Identify which cell holds the provided text, then report its [X, Y] central coordinate. 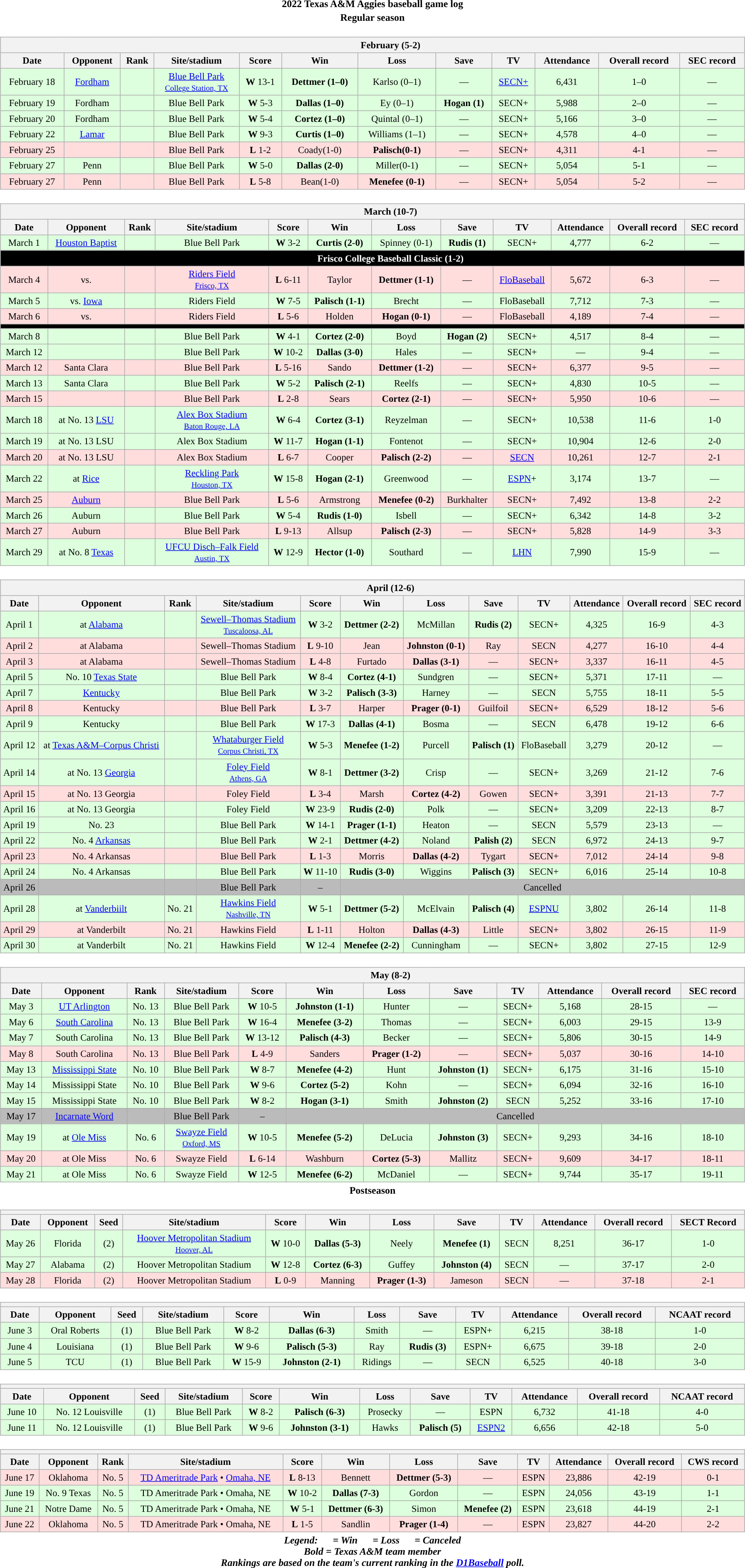
Burkhalter [467, 500]
6,525 [535, 1362]
L 9-13 [288, 531]
Jean [372, 646]
3-3 [714, 531]
May 7 [21, 1038]
UFCU Disch–Falk FieldAustin, TX [212, 552]
8,251 [565, 1244]
24-13 [657, 840]
Palisch(0-1) [397, 150]
Palisch (3) [493, 872]
April (12-6) [372, 588]
3,209 [597, 809]
12-9 [718, 945]
6,656 [545, 1427]
Karlso (0–1) [397, 82]
Sandlin [356, 1524]
4-0 [702, 1412]
6,003 [570, 1022]
Johnston (3-1) [320, 1427]
21-13 [657, 794]
1-1 [713, 1493]
May 28 [21, 1281]
June 10 [22, 1412]
Menefee (2) [488, 1509]
Palisch (3-3) [372, 693]
30-15 [641, 1038]
April 30 [19, 945]
23,827 [579, 1524]
Holden [339, 317]
41-18 [618, 1412]
Johnston (4) [466, 1265]
April 1 [19, 625]
Palisch (2-2) [406, 457]
5,755 [597, 693]
Menefee (4-2) [325, 1069]
Menefee (1) [466, 1244]
6,478 [597, 724]
24,056 [579, 1493]
7-3 [647, 301]
Prager (1-4) [424, 1524]
3-2 [714, 515]
Armstrong [339, 500]
Hector (1-0) [339, 552]
Noland [436, 840]
Dallas (3-0) [339, 352]
Isbell [406, 515]
April 16 [19, 809]
7,492 [580, 500]
6,342 [580, 515]
Dettmer (1–0) [320, 82]
L 9-10 [320, 646]
Hogan (1) [464, 103]
Sears [339, 399]
March 27 [24, 531]
McDaniel [397, 1174]
13-7 [647, 478]
March 25 [24, 500]
Dallas (1–0) [320, 103]
Swayze FieldOxford, MS [201, 1137]
4-3 [718, 625]
June 21 [20, 1509]
W 12-8 [285, 1265]
4–0 [639, 134]
36-17 [634, 1244]
Rudis (3-0) [372, 872]
June 5 [20, 1362]
Cortez (6-3) [338, 1265]
L 1-2 [260, 150]
44-20 [644, 1524]
Tygart [493, 856]
25-14 [657, 872]
26-15 [657, 930]
7,712 [580, 301]
Hogan (2) [467, 336]
4-5 [718, 661]
Morris [372, 856]
23,618 [579, 1509]
Palisch (4) [493, 908]
10-6 [647, 399]
Cooper [339, 457]
Prosecky [385, 1412]
4,325 [597, 625]
Palisch (2-3) [406, 531]
Oral Roberts [75, 1331]
LHN [522, 552]
5-2 [639, 181]
24-14 [657, 856]
W 6-4 [288, 420]
April 8 [19, 708]
Dettmer (6-3) [356, 1509]
March 5 [24, 301]
W 13-1 [260, 82]
5,672 [580, 279]
Palisch (6-3) [320, 1412]
W 8-4 [320, 677]
11-8 [718, 908]
12-7 [647, 457]
L 0-9 [285, 1281]
16-11 [657, 661]
5,371 [597, 677]
13-9 [713, 1022]
Cortez (2-0) [339, 336]
ESPNU [544, 908]
Ey (0–1) [397, 103]
4,578 [567, 134]
23,886 [579, 1477]
Palisch (5) [441, 1427]
Thomas [397, 1022]
May 21 [21, 1174]
Johnston (0-1) [436, 646]
June 11 [22, 1427]
February 19 [32, 103]
W 12-5 [262, 1174]
Frisco College Baseball Classic (1-2) [372, 258]
Johnston (2) [463, 1101]
L 1-11 [320, 930]
No. 10 Texas State [101, 677]
16-9 [657, 625]
April 19 [19, 825]
May 13 [21, 1069]
W 11-10 [320, 872]
6-6 [718, 724]
15-10 [713, 1069]
Notre Dame [68, 1509]
Reelfs [406, 383]
Greenwood [406, 478]
Reyzelman [406, 420]
Riders FieldFrisco, TX [212, 279]
Cortez (2-1) [406, 399]
Dettmer (5-3) [424, 1477]
No. 9 Texas [68, 1493]
Little [493, 930]
9,293 [570, 1137]
March 6 [24, 317]
Curtis (2-0) [339, 242]
February 20 [32, 119]
W 10-0 [285, 1244]
6,016 [597, 872]
19-12 [657, 724]
March 29 [24, 552]
Cortez (3-1) [339, 420]
Cortez (5-3) [397, 1159]
39-18 [612, 1346]
March 4 [24, 279]
10,538 [580, 420]
May (8-2) [372, 975]
April 29 [19, 930]
5-0 [702, 1427]
Palisch (5-3) [312, 1346]
Harney [436, 693]
L 3-7 [320, 708]
Allsup [339, 531]
5,988 [567, 103]
April 14 [19, 772]
5,806 [570, 1038]
Palisch (2-1) [339, 383]
7,990 [580, 552]
5,168 [570, 1007]
Dettmer (1-2) [406, 368]
Johnston (3) [463, 1137]
Alabama [68, 1265]
28-15 [641, 1007]
Williams (1–1) [397, 134]
February (5-2) [372, 45]
Sundgren [436, 677]
13-8 [647, 500]
W 9-3 [260, 134]
Hogan (1-1) [339, 441]
May 6 [21, 1022]
W 8-1 [320, 772]
7-4 [647, 317]
4,189 [580, 317]
May 26 [21, 1244]
9-4 [647, 352]
0-1 [713, 1477]
April 22 [19, 840]
May 15 [21, 1101]
W 15-8 [288, 478]
3-0 [700, 1362]
Menefee (1-2) [372, 745]
38-18 [612, 1331]
Cortez (1–0) [320, 119]
Sewell–Thomas StadiumTuscaloosa, AL [249, 625]
Johnston (1) [463, 1069]
March 18 [24, 420]
10-8 [718, 872]
W 4-1 [288, 336]
Hoover Metropolitan StadiumHoover, AL [194, 1244]
6,972 [597, 840]
Gowen [493, 794]
8-7 [718, 809]
April 28 [19, 908]
3,269 [597, 772]
McElvain [436, 908]
Hogan (2-1) [339, 478]
W 5-2 [288, 383]
12-6 [647, 441]
Neely [402, 1244]
CWS record [713, 1462]
Menefee (5-2) [325, 1137]
W 16-4 [262, 1022]
May 3 [21, 1007]
Dettmer (1-1) [406, 279]
7,012 [597, 856]
Incarnate Word [85, 1116]
Cortez (4-1) [372, 677]
Lamar [92, 134]
5,166 [567, 119]
31-16 [641, 1069]
March 20 [24, 457]
June 22 [20, 1524]
Fontenot [406, 441]
6,094 [570, 1085]
Palisch (4-3) [325, 1038]
L 5-8 [260, 181]
March (10-7) [372, 211]
21-12 [657, 772]
W 12-9 [288, 552]
8-4 [647, 336]
5,252 [570, 1101]
Bean(1-0) [320, 181]
17-11 [657, 677]
Guffey [402, 1265]
April 26 [19, 887]
5,950 [580, 399]
W 8-7 [262, 1069]
Holton [372, 930]
May 19 [21, 1137]
9,609 [570, 1159]
Menefee (0-2) [406, 500]
30-16 [641, 1054]
Hunt [397, 1069]
Manning [338, 1281]
Cunningham [436, 945]
Purcell [436, 745]
L 3-4 [320, 794]
at Vanderbiilt [101, 908]
L 8-13 [303, 1477]
at Rice [86, 478]
April 7 [19, 693]
Gordon [424, 1493]
Southard [406, 552]
Hunter [397, 1007]
Spinney (0-1) [406, 242]
Blue Bell ParkCollege Station, TX [196, 82]
34-17 [641, 1159]
Harper [372, 708]
Bennett [356, 1477]
19-11 [713, 1174]
11-9 [718, 930]
Ridings [377, 1362]
Crisp [436, 772]
23-13 [657, 825]
4,777 [580, 242]
5-6 [718, 708]
Sanders [325, 1054]
Wiggins [436, 872]
Brecht [406, 301]
W 14-1 [320, 825]
3,279 [597, 745]
9-5 [647, 368]
Becker [397, 1038]
Simon [424, 1509]
Dettmer (5-2) [372, 908]
Johnston (1-1) [325, 1007]
44-19 [644, 1509]
Menefee (2-2) [372, 945]
ESPN2 [491, 1427]
McMillan [436, 625]
Prager (0-1) [436, 708]
Dallas (6-3) [312, 1331]
Coady(1-0) [320, 150]
3,391 [597, 794]
4,277 [597, 646]
32-16 [641, 1085]
3–0 [639, 119]
40-18 [612, 1362]
March 8 [24, 336]
5,828 [580, 531]
June 17 [20, 1477]
4,311 [567, 150]
W 12-4 [320, 945]
L 6-7 [288, 457]
L 1-3 [320, 856]
Quintal (0–1) [397, 119]
18-12 [657, 708]
Jameson [466, 1281]
3,337 [597, 661]
Foley FieldAthens, GA [249, 772]
No. 23 [101, 825]
Hawks [385, 1427]
Bosma [436, 724]
May 14 [21, 1085]
L 4-9 [262, 1054]
42-19 [644, 1477]
Miller(0-1) [397, 166]
10-5 [647, 383]
May 27 [21, 1265]
3,174 [580, 478]
7-7 [718, 794]
April 23 [19, 856]
27-15 [657, 945]
Hales [406, 352]
L 6-11 [288, 279]
March 26 [24, 515]
Dallas (7-3) [356, 1493]
Guilfoil [493, 708]
Sando [339, 368]
Houston Baptist [86, 242]
Marsh [372, 794]
Dettmer (4-2) [372, 840]
4,830 [580, 383]
Menefee (6-2) [325, 1174]
Menefee (3-2) [325, 1022]
14-8 [647, 515]
at No. 8 Texas [86, 552]
Palisch (1) [493, 745]
April 15 [19, 794]
5,579 [597, 825]
Hogan (0-1) [406, 317]
L 5-16 [288, 368]
April 5 [19, 677]
Palisch (1-1) [339, 301]
17-10 [713, 1101]
Rudis (1) [467, 242]
18-10 [713, 1137]
7-6 [718, 772]
June 4 [20, 1346]
5-1 [639, 166]
34-16 [641, 1137]
February 22 [32, 134]
Dettmer (2-2) [372, 625]
Dallas (4-1) [372, 724]
March 22 [24, 478]
33-16 [641, 1101]
Prager (1-3) [402, 1281]
6,732 [545, 1412]
May 20 [21, 1159]
Louisiana [75, 1346]
L 2-8 [288, 399]
14-10 [713, 1054]
Dallas (3-1) [436, 661]
15-9 [647, 552]
Washburn [325, 1159]
6-2 [647, 242]
2–0 [639, 103]
29-15 [641, 1022]
4-1 [639, 150]
W 23-9 [320, 809]
vs. Iowa [86, 301]
Johnston (2-1) [312, 1362]
37-18 [634, 1281]
Dallas (5-3) [338, 1244]
42-18 [618, 1427]
Reckling ParkHouston, TX [212, 478]
26-14 [657, 908]
W 7-5 [288, 301]
April 3 [19, 661]
20-12 [657, 745]
6-3 [647, 279]
Whataburger FieldCorpus Christi, TX [249, 745]
11-6 [647, 420]
March 19 [24, 441]
June 3 [20, 1331]
Boyd [406, 336]
Prager (1-2) [397, 1054]
TCU [75, 1362]
6,377 [580, 368]
Dallas (4-3) [436, 930]
9,744 [570, 1174]
Polk [436, 809]
Rudis (1-0) [339, 515]
April 9 [19, 724]
10,904 [580, 441]
May 8 [21, 1054]
DeLucia [397, 1137]
Prager (1-1) [372, 825]
Furtado [372, 661]
6,529 [597, 708]
1–0 [639, 82]
Cortez (4-2) [436, 794]
W 15-9 [247, 1362]
Dettmer (3-2) [372, 772]
February 25 [32, 150]
W 17-3 [320, 724]
Rudis (2-0) [372, 809]
Cortez (5-2) [325, 1085]
Dallas (2-0) [320, 166]
37-17 [634, 1265]
May 17 [21, 1116]
10,261 [580, 457]
Mallitz [463, 1159]
UT Arlington [85, 1007]
June 19 [20, 1493]
Dallas (4-2) [436, 856]
22-13 [657, 809]
4,517 [580, 336]
5-5 [718, 693]
April 24 [19, 872]
March 13 [24, 383]
6,431 [567, 82]
Rudis (3) [427, 1346]
Kohn [397, 1085]
6,215 [535, 1331]
43-19 [644, 1493]
L 4-8 [320, 661]
April 12 [19, 745]
Menefee (0-1) [397, 181]
6,675 [535, 1346]
W 2-1 [320, 840]
9-8 [718, 856]
Alex Box StadiumBaton Rouge, LA [212, 420]
Curtis (1–0) [320, 134]
Hogan (3-1) [325, 1101]
Taylor [339, 279]
5,037 [570, 1054]
6,175 [570, 1069]
L 1-5 [303, 1524]
March 15 [24, 399]
W 13-12 [262, 1038]
April 2 [19, 646]
at Texas A&M–Corpus Christi [101, 745]
L 6-14 [262, 1159]
4-4 [718, 646]
SECT Record [708, 1222]
9-7 [718, 840]
March 1 [24, 242]
Heaton [436, 825]
Palish (2) [493, 840]
Hawkins FieldNashville, TN [249, 908]
35-17 [641, 1174]
February 18 [32, 82]
Rudis (2) [493, 625]
W 5-0 [260, 166]
W 11-7 [288, 441]
